Identify which cell holds the provided text, then report its (x, y) central coordinate. 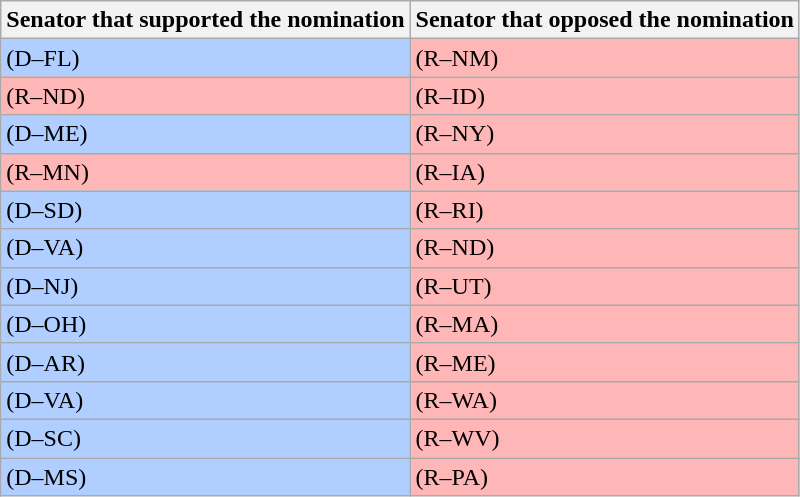
(D–FL) (206, 58)
(R–NM) (604, 58)
Senator that opposed the nomination (604, 20)
(R–MA) (604, 324)
(R–PA) (604, 477)
(R–UT) (604, 286)
(D–ME) (206, 134)
(D–SC) (206, 438)
(R–NY) (604, 134)
(D–SD) (206, 210)
(D–NJ) (206, 286)
(R–ME) (604, 362)
(R–WV) (604, 438)
(R–MN) (206, 172)
Senator that supported the nomination (206, 20)
(R–ID) (604, 96)
(R–WA) (604, 400)
(D–AR) (206, 362)
(R–IA) (604, 172)
(R–RI) (604, 210)
(D–OH) (206, 324)
(D–MS) (206, 477)
